Find where the given text appears and provide that cell's center as (x, y) coordinate. 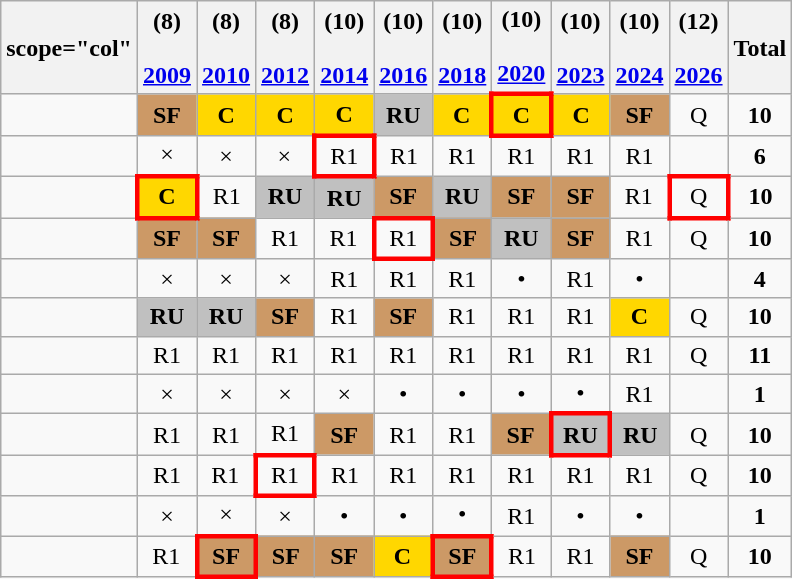
(10)2024 (640, 48)
(10)2014 (344, 48)
Total (760, 48)
(8)2009 (166, 48)
6 (760, 156)
(12)2026 (698, 48)
(10)2016 (404, 48)
(10)2018 (462, 48)
(10)2020 (522, 48)
11 (760, 355)
(8)2010 (226, 48)
scope="col" (70, 48)
(10)2023 (580, 48)
4 (760, 279)
(8)2012 (286, 48)
